Search for the cell housing the specified text and yield its [x, y] center coordinate. 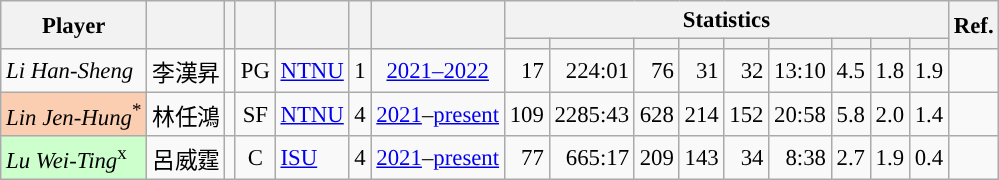
1 [360, 71]
呂威霆 [186, 158]
76 [656, 71]
31 [702, 71]
林任鴻 [186, 115]
Lin Jen-Hung* [74, 115]
PG [255, 71]
109 [526, 115]
152 [746, 115]
2.0 [890, 115]
ISU [312, 158]
665:17 [592, 158]
2.7 [850, 158]
5.8 [850, 115]
Ref. [973, 25]
8:38 [800, 158]
Statistics [726, 20]
0.4 [928, 158]
李漢昇 [186, 71]
Player [74, 25]
1.4 [928, 115]
209 [656, 158]
1.8 [890, 71]
4.5 [850, 71]
32 [746, 71]
628 [656, 115]
214 [702, 115]
C [255, 158]
20:58 [800, 115]
143 [702, 158]
2021–2022 [438, 71]
Li Han-Sheng [74, 71]
SF [255, 115]
13:10 [800, 71]
77 [526, 158]
Lu Wei-Tingx [74, 158]
224:01 [592, 71]
2285:43 [592, 115]
17 [526, 71]
34 [746, 158]
